For the text-containing cell, return its midpoint in (X, Y) coordinate format. 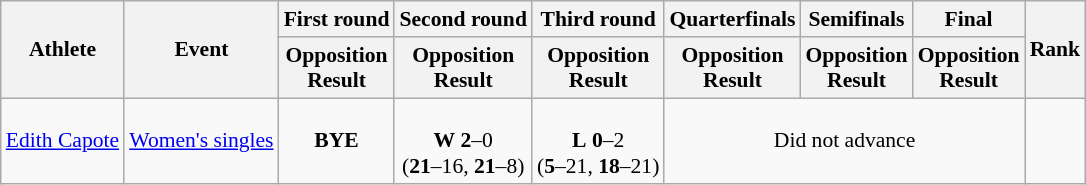
Event (201, 50)
Third round (598, 19)
First round (337, 19)
Edith Capote (62, 142)
Did not advance (844, 142)
Athlete (62, 50)
Quarterfinals (732, 19)
Semifinals (856, 19)
BYE (337, 142)
L 0–2(5–21, 18–21) (598, 142)
Final (969, 19)
Second round (463, 19)
Rank (1056, 50)
Women's singles (201, 142)
W 2–0(21–16, 21–8) (463, 142)
